For the text-containing cell, return its midpoint in (X, Y) coordinate format. 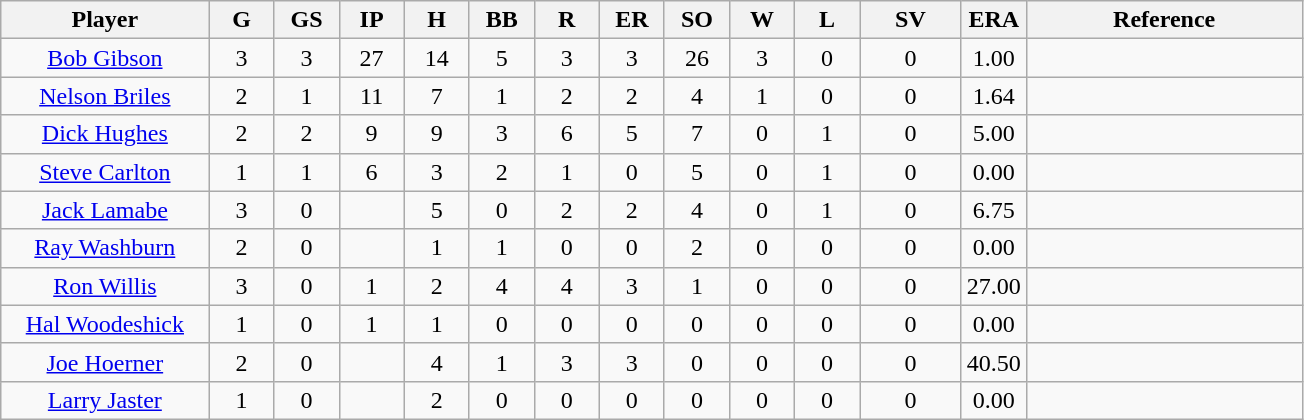
L (828, 20)
H (436, 20)
SO (696, 20)
Reference (1164, 20)
Larry Jaster (105, 400)
1.64 (994, 96)
14 (436, 58)
5.00 (994, 134)
27 (372, 58)
Bob Gibson (105, 58)
1.00 (994, 58)
Dick Hughes (105, 134)
Jack Lamabe (105, 210)
W (762, 20)
Ron Willis (105, 286)
G (242, 20)
SV (911, 20)
40.50 (994, 362)
GS (306, 20)
IP (372, 20)
Nelson Briles (105, 96)
11 (372, 96)
Hal Woodeshick (105, 324)
26 (696, 58)
BB (502, 20)
6.75 (994, 210)
Ray Washburn (105, 248)
ERA (994, 20)
Steve Carlton (105, 172)
R (566, 20)
Player (105, 20)
ER (632, 20)
Joe Hoerner (105, 362)
27.00 (994, 286)
